Pinpoint the cell where the given text exists, returning its (X, Y) midpoint coordinate. 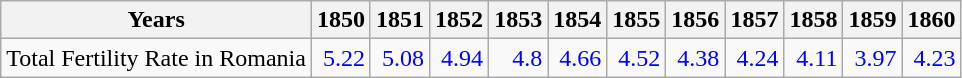
4.38 (696, 58)
5.22 (340, 58)
Total Fertility Rate in Romania (156, 58)
4.94 (460, 58)
1857 (754, 20)
4.66 (578, 58)
4.8 (518, 58)
1850 (340, 20)
1853 (518, 20)
1855 (636, 20)
1852 (460, 20)
1851 (400, 20)
1858 (814, 20)
4.23 (932, 58)
4.24 (754, 58)
1854 (578, 20)
4.52 (636, 58)
3.97 (872, 58)
5.08 (400, 58)
1859 (872, 20)
4.11 (814, 58)
1860 (932, 20)
1856 (696, 20)
Years (156, 20)
